For the text-containing cell, return its midpoint in [x, y] coordinate format. 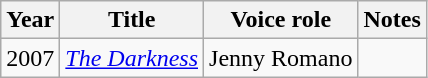
Title [132, 20]
Year [30, 20]
Jenny Romano [281, 58]
Notes [392, 20]
The Darkness [132, 58]
Voice role [281, 20]
2007 [30, 58]
